Output the [X, Y] coordinate of the center of the cell containing the given text.  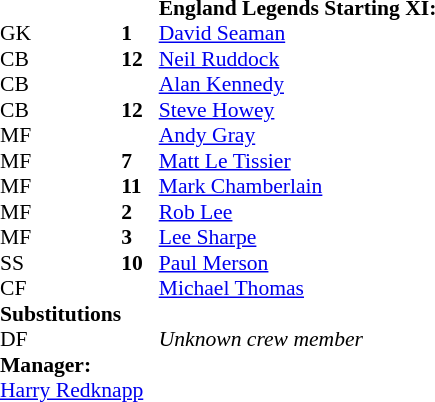
SS [60, 263]
11 [140, 187]
Substitutions [60, 314]
Manager: [60, 365]
10 [140, 263]
2 [140, 212]
1 [140, 33]
GK [60, 33]
3 [140, 237]
DF [60, 339]
CF [60, 289]
7 [140, 161]
